Locate the cell with the specified text and output its (x, y) center coordinate. 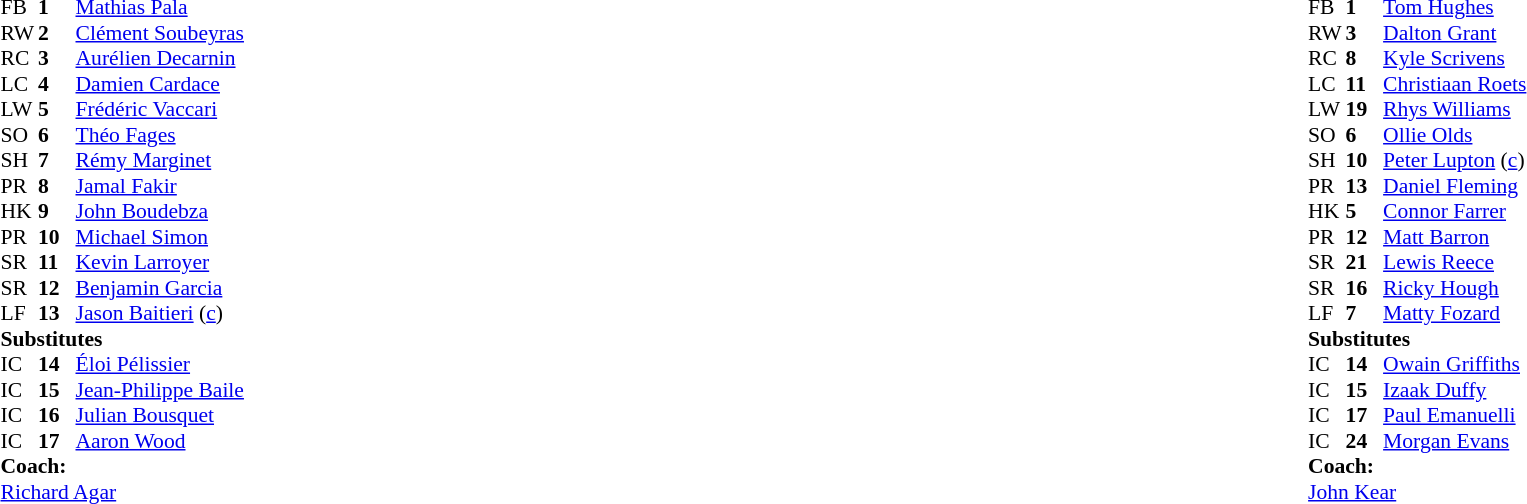
24 (1365, 441)
Éloi Pélissier (160, 365)
Ollie Olds (1454, 135)
Matty Fozard (1454, 313)
Frédéric Vaccari (160, 109)
Kyle Scrivens (1454, 59)
19 (1365, 109)
Lewis Reece (1454, 263)
Morgan Evans (1454, 441)
Clément Soubeyras (160, 33)
Izaak Duffy (1454, 390)
Christiaan Roets (1454, 84)
4 (57, 84)
John Boudebza (160, 211)
Peter Lupton (c) (1454, 161)
Aurélien Decarnin (160, 59)
Daniel Fleming (1454, 186)
Owain Griffiths (1454, 365)
Ricky Hough (1454, 288)
Connor Farrer (1454, 211)
Dalton Grant (1454, 33)
Aaron Wood (160, 441)
9 (57, 211)
Michael Simon (160, 237)
Kevin Larroyer (160, 263)
Jason Baitieri (c) (160, 313)
Paul Emanuelli (1454, 415)
Théo Fages (160, 135)
Jean-Philippe Baile (160, 390)
21 (1365, 263)
Rhys Williams (1454, 109)
Matt Barron (1454, 237)
2 (57, 33)
Benjamin Garcia (160, 288)
Rémy Marginet (160, 161)
Damien Cardace (160, 84)
Julian Bousquet (160, 415)
Jamal Fakir (160, 186)
